Scan for the cell matching the given text and deliver its (X, Y) coordinate at center. 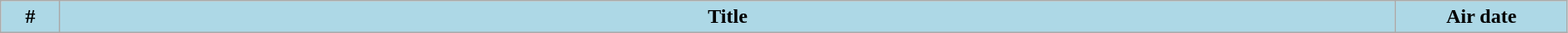
# (30, 17)
Title (728, 17)
Air date (1481, 17)
